Return the [X, Y] coordinate for the center point of the cell that contains the specified text.  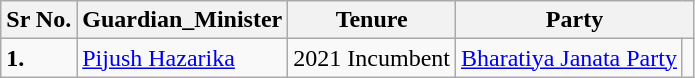
Tenure [372, 20]
Party [574, 20]
Pijush Hazarika [182, 58]
Guardian_Minister [182, 20]
Sr No. [39, 20]
2021 Incumbent [372, 58]
1. [39, 58]
Bharatiya Janata Party [568, 58]
